Return the [X, Y] coordinate for the center point of the cell that contains the specified text.  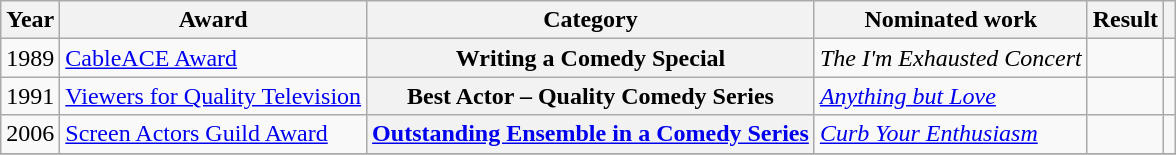
Best Actor – Quality Comedy Series [591, 96]
1991 [30, 96]
Category [591, 20]
Result [1125, 20]
Screen Actors Guild Award [214, 134]
Anything but Love [950, 96]
Nominated work [950, 20]
The I'm Exhausted Concert [950, 58]
Outstanding Ensemble in a Comedy Series [591, 134]
Writing a Comedy Special [591, 58]
2006 [30, 134]
CableACE Award [214, 58]
Year [30, 20]
Viewers for Quality Television [214, 96]
Curb Your Enthusiasm [950, 134]
1989 [30, 58]
Award [214, 20]
